From the cell containing the given text, extract its center point as (x, y) coordinate. 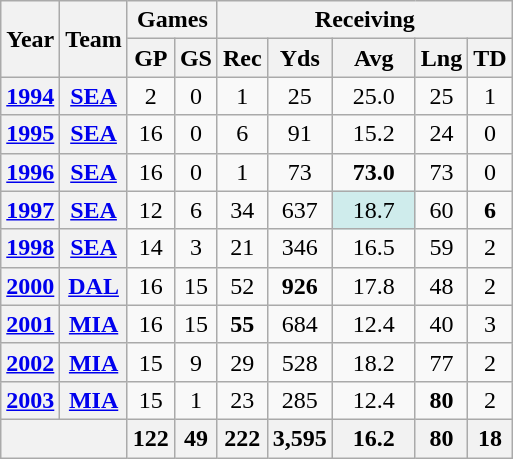
2001 (30, 324)
GS (196, 58)
25.0 (374, 96)
49 (196, 438)
285 (300, 400)
12 (150, 210)
637 (300, 210)
40 (441, 324)
91 (300, 134)
TD (490, 58)
48 (441, 286)
Team (94, 39)
Lng (441, 58)
Yds (300, 58)
346 (300, 248)
16.2 (374, 438)
DAL (94, 286)
73.0 (374, 172)
1996 (30, 172)
14 (150, 248)
34 (242, 210)
528 (300, 362)
122 (150, 438)
Games (172, 20)
2000 (30, 286)
24 (441, 134)
222 (242, 438)
2002 (30, 362)
59 (441, 248)
3,595 (300, 438)
Receiving (364, 20)
Year (30, 39)
1998 (30, 248)
21 (242, 248)
29 (242, 362)
1997 (30, 210)
GP (150, 58)
17.8 (374, 286)
1994 (30, 96)
684 (300, 324)
2003 (30, 400)
18 (490, 438)
16.5 (374, 248)
55 (242, 324)
Rec (242, 58)
Avg (374, 58)
77 (441, 362)
23 (242, 400)
1995 (30, 134)
9 (196, 362)
18.7 (374, 210)
60 (441, 210)
52 (242, 286)
15.2 (374, 134)
926 (300, 286)
18.2 (374, 362)
